Detect which cell encompasses the target text, then output its [X, Y] center coordinate. 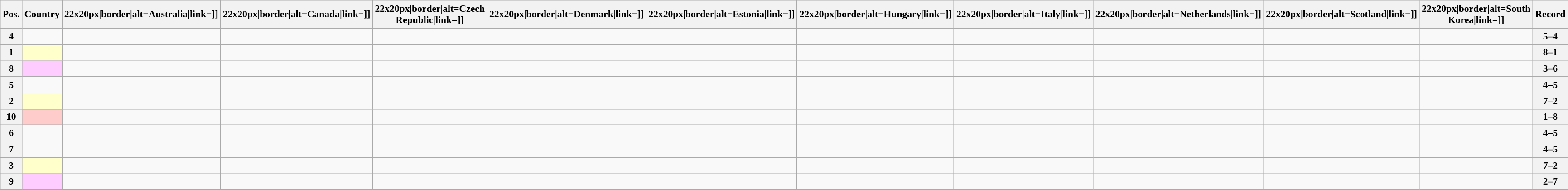
8–1 [1550, 53]
5 [11, 85]
1–8 [1550, 117]
5–4 [1550, 36]
3–6 [1550, 69]
2 [11, 101]
22x20px|border|alt=South Korea|link=]] [1476, 15]
22x20px|border|alt=Estonia|link=]] [721, 15]
1 [11, 53]
10 [11, 117]
7 [11, 150]
9 [11, 182]
8 [11, 69]
2–7 [1550, 182]
22x20px|border|alt=Italy|link=]] [1024, 15]
Pos. [11, 15]
22x20px|border|alt=Hungary|link=]] [875, 15]
22x20px|border|alt=Denmark|link=]] [566, 15]
22x20px|border|alt=Netherlands|link=]] [1178, 15]
22x20px|border|alt=Czech Republic|link=]] [429, 15]
22x20px|border|alt=Canada|link=]] [297, 15]
22x20px|border|alt=Scotland|link=]] [1341, 15]
3 [11, 166]
Record [1550, 15]
4 [11, 36]
22x20px|border|alt=Australia|link=]] [141, 15]
6 [11, 133]
Country [42, 15]
